Provide the (X, Y) coordinate of the cell's center where the given text is located.  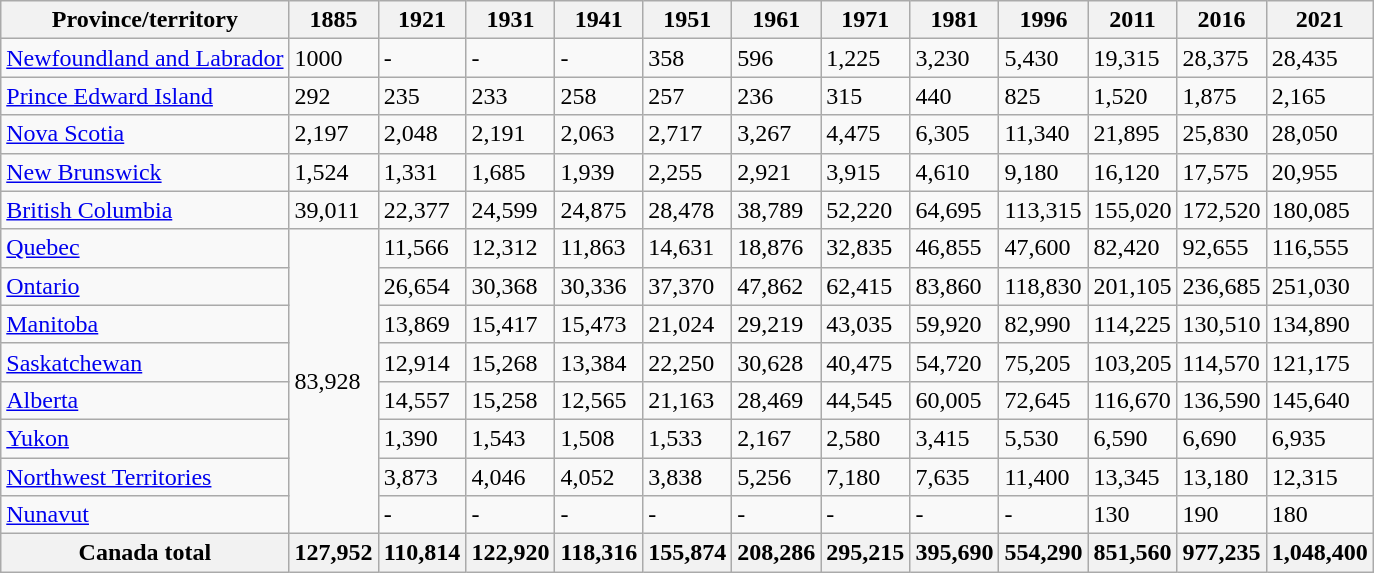
2,580 (866, 438)
596 (776, 58)
358 (688, 58)
64,695 (954, 210)
75,205 (1044, 362)
977,235 (1222, 553)
Ontario (145, 286)
14,631 (688, 248)
15,268 (510, 362)
Yukon (145, 438)
208,286 (776, 553)
1,331 (422, 172)
Quebec (145, 248)
127,952 (334, 553)
83,860 (954, 286)
15,473 (599, 324)
British Columbia (145, 210)
Nova Scotia (145, 134)
16,120 (1132, 172)
6,305 (954, 134)
54,720 (954, 362)
32,835 (866, 248)
1000 (334, 58)
1,533 (688, 438)
2,048 (422, 134)
19,315 (1132, 58)
116,555 (1320, 248)
4,475 (866, 134)
30,368 (510, 286)
28,050 (1320, 134)
2021 (1320, 20)
134,890 (1320, 324)
1,875 (1222, 96)
28,478 (688, 210)
1,939 (599, 172)
1931 (510, 20)
1,685 (510, 172)
2016 (1222, 20)
113,315 (1044, 210)
59,920 (954, 324)
3,267 (776, 134)
5,256 (776, 477)
22,250 (688, 362)
2011 (1132, 20)
1,225 (866, 58)
825 (1044, 96)
1,390 (422, 438)
5,430 (1044, 58)
190 (1222, 515)
235 (422, 96)
11,566 (422, 248)
3,415 (954, 438)
17,575 (1222, 172)
2,921 (776, 172)
1961 (776, 20)
201,105 (1132, 286)
2,063 (599, 134)
30,628 (776, 362)
155,874 (688, 553)
2,191 (510, 134)
1921 (422, 20)
257 (688, 96)
6,590 (1132, 438)
Newfoundland and Labrador (145, 58)
1,048,400 (1320, 553)
1,520 (1132, 96)
258 (599, 96)
Canada total (145, 553)
4,052 (599, 477)
13,345 (1132, 477)
28,469 (776, 400)
28,435 (1320, 58)
4,046 (510, 477)
236 (776, 96)
251,030 (1320, 286)
315 (866, 96)
30,336 (599, 286)
2,255 (688, 172)
15,258 (510, 400)
180,085 (1320, 210)
118,830 (1044, 286)
110,814 (422, 553)
15,417 (510, 324)
Province/territory (145, 20)
114,225 (1132, 324)
11,340 (1044, 134)
6,690 (1222, 438)
46,855 (954, 248)
Manitoba (145, 324)
103,205 (1132, 362)
130,510 (1222, 324)
6,935 (1320, 438)
114,570 (1222, 362)
395,690 (954, 553)
155,020 (1132, 210)
47,862 (776, 286)
21,895 (1132, 134)
13,180 (1222, 477)
118,316 (599, 553)
62,415 (866, 286)
13,384 (599, 362)
236,685 (1222, 286)
37,370 (688, 286)
New Brunswick (145, 172)
12,315 (1320, 477)
172,520 (1222, 210)
25,830 (1222, 134)
851,560 (1132, 553)
38,789 (776, 210)
440 (954, 96)
136,590 (1222, 400)
9,180 (1044, 172)
3,838 (688, 477)
4,610 (954, 172)
233 (510, 96)
11,400 (1044, 477)
43,035 (866, 324)
14,557 (422, 400)
1941 (599, 20)
2,197 (334, 134)
Nunavut (145, 515)
52,220 (866, 210)
3,873 (422, 477)
1981 (954, 20)
12,914 (422, 362)
1951 (688, 20)
2,717 (688, 134)
5,530 (1044, 438)
26,654 (422, 286)
1,543 (510, 438)
1996 (1044, 20)
180 (1320, 515)
295,215 (866, 553)
292 (334, 96)
21,024 (688, 324)
24,599 (510, 210)
130 (1132, 515)
Northwest Territories (145, 477)
121,175 (1320, 362)
1,524 (334, 172)
1885 (334, 20)
28,375 (1222, 58)
3,915 (866, 172)
1971 (866, 20)
7,635 (954, 477)
24,875 (599, 210)
145,640 (1320, 400)
60,005 (954, 400)
44,545 (866, 400)
21,163 (688, 400)
92,655 (1222, 248)
12,565 (599, 400)
Prince Edward Island (145, 96)
116,670 (1132, 400)
12,312 (510, 248)
Saskatchewan (145, 362)
22,377 (422, 210)
11,863 (599, 248)
2,165 (1320, 96)
18,876 (776, 248)
2,167 (776, 438)
29,219 (776, 324)
72,645 (1044, 400)
3,230 (954, 58)
122,920 (510, 553)
47,600 (1044, 248)
7,180 (866, 477)
554,290 (1044, 553)
82,990 (1044, 324)
82,420 (1132, 248)
1,508 (599, 438)
39,011 (334, 210)
20,955 (1320, 172)
13,869 (422, 324)
Alberta (145, 400)
40,475 (866, 362)
83,928 (334, 381)
